Pinpoint the cell where the given text exists, returning its [x, y] midpoint coordinate. 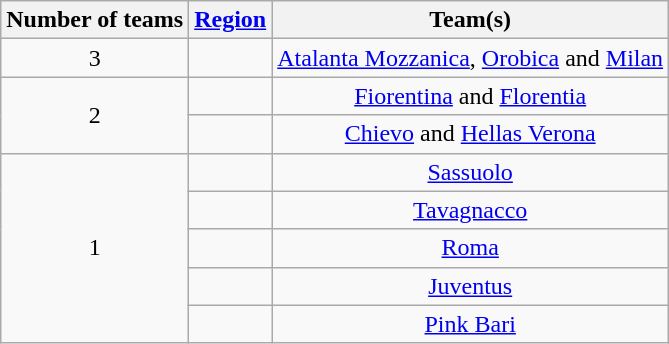
Pink Bari [470, 324]
Tavagnacco [470, 210]
Sassuolo [470, 172]
Juventus [470, 286]
1 [95, 248]
Region [230, 20]
Roma [470, 248]
Number of teams [95, 20]
3 [95, 58]
Team(s) [470, 20]
Fiorentina and Florentia [470, 96]
Atalanta Mozzanica, Orobica and Milan [470, 58]
Chievo and Hellas Verona [470, 134]
2 [95, 115]
